Determine the (X, Y) coordinate at the center of the cell enclosing the given text.  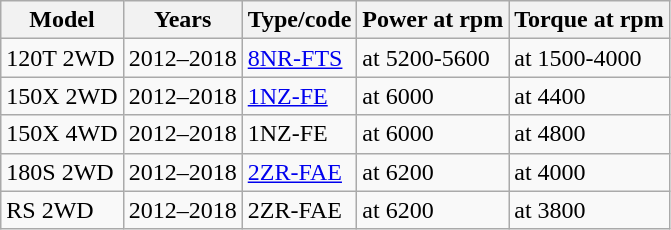
Torque at rpm (589, 20)
Model (62, 20)
at 3800 (589, 210)
150X 2WD (62, 96)
at 5200-5600 (433, 58)
Power at rpm (433, 20)
120T 2WD (62, 58)
180S 2WD (62, 172)
RS 2WD (62, 210)
at 4000 (589, 172)
at 4800 (589, 134)
Years (182, 20)
Type/code (300, 20)
8NR-FTS (300, 58)
at 4400 (589, 96)
at 1500-4000 (589, 58)
150X 4WD (62, 134)
